For the text-containing cell, return its midpoint in (X, Y) coordinate format. 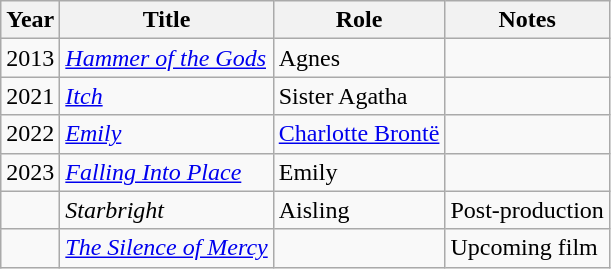
Aisling (359, 210)
Title (166, 20)
Notes (527, 20)
Itch (166, 96)
Role (359, 20)
2013 (30, 58)
Upcoming film (527, 248)
2023 (30, 172)
Starbright (166, 210)
Hammer of the Gods (166, 58)
2021 (30, 96)
Agnes (359, 58)
Falling Into Place (166, 172)
The Silence of Mercy (166, 248)
2022 (30, 134)
Year (30, 20)
Post-production (527, 210)
Charlotte Brontë (359, 134)
Sister Agatha (359, 96)
